Determine the (X, Y) coordinate at the center of the cell enclosing the given text.  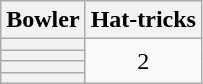
Bowler (43, 20)
2 (143, 61)
Hat-tricks (143, 20)
